Capture the cell that displays the provided text and extract its (X, Y) central coordinate. 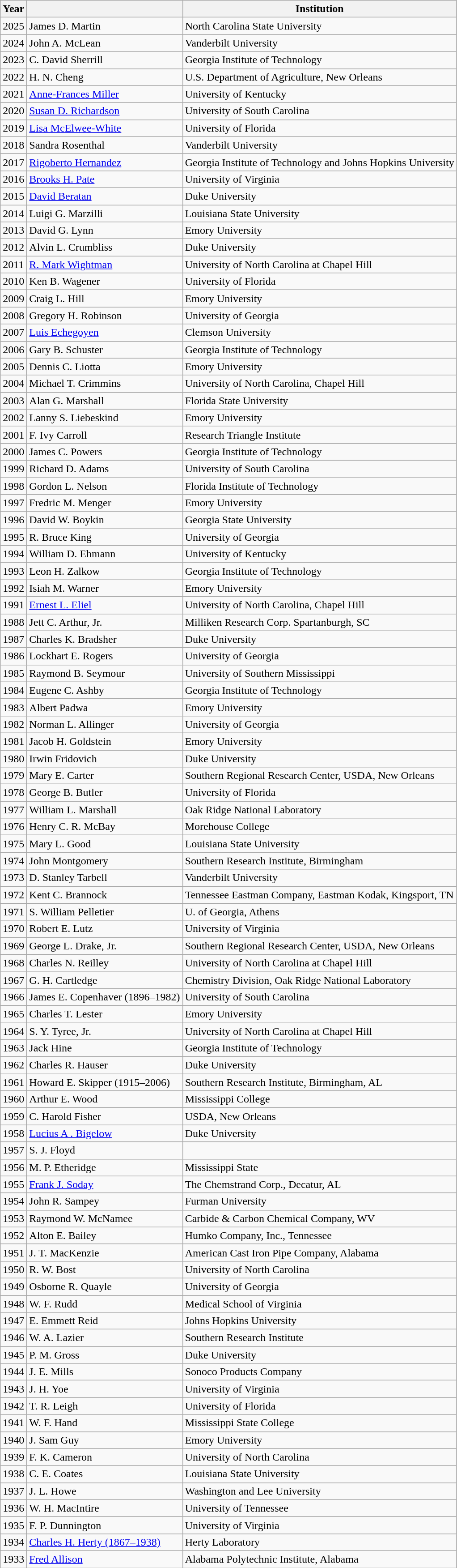
1951 (13, 1252)
1934 (13, 1542)
1970 (13, 929)
John Montgomery (105, 861)
Jack Hine (105, 1048)
Susan D. Richardson (105, 111)
Jacob H. Goldstein (105, 741)
Henry C. R. McBay (105, 827)
Dennis C. Liotta (105, 367)
James E. Copenhaver (1896–1982) (105, 997)
C. E. Coates (105, 1474)
1968 (13, 963)
Mississippi College (319, 1099)
1954 (13, 1201)
2015 (13, 196)
David G. Lynn (105, 231)
1976 (13, 827)
Clemson University (319, 333)
1964 (13, 1031)
C. Harold Fisher (105, 1116)
Michael T. Crimmins (105, 384)
University of Southern Mississippi (319, 673)
Charles T. Lester (105, 1014)
2009 (13, 299)
P. M. Gross (105, 1355)
Charles K. Bradsher (105, 639)
2019 (13, 128)
2013 (13, 231)
2022 (13, 77)
1962 (13, 1065)
1998 (13, 486)
Howard E. Skipper (1915–2006) (105, 1082)
1948 (13, 1304)
1950 (13, 1269)
Southern Research Institute (319, 1338)
Albert Padwa (105, 707)
1963 (13, 1048)
T. R. Leigh (105, 1406)
Charles R. Hauser (105, 1065)
1937 (13, 1491)
U.S. Department of Agriculture, New Orleans (319, 77)
Fred Allison (105, 1559)
G. H. Cartledge (105, 980)
J. H. Yoe (105, 1389)
R. Bruce King (105, 537)
Craig L. Hill (105, 299)
Luigi G. Marzilli (105, 214)
2001 (13, 435)
1975 (13, 844)
1974 (13, 861)
2018 (13, 145)
Morehouse College (319, 827)
2007 (13, 333)
1980 (13, 759)
F. Ivy Carroll (105, 435)
1965 (13, 1014)
2000 (13, 452)
1966 (13, 997)
1949 (13, 1286)
Irwin Fridovich (105, 759)
2021 (13, 94)
1992 (13, 588)
2002 (13, 418)
Lanny S. Liebeskind (105, 418)
Chemistry Division, Oak Ridge National Laboratory (319, 980)
C. David Sherrill (105, 60)
Milliken Research Corp. Spartanburgh, SC (319, 622)
1945 (13, 1355)
North Carolina State University (319, 26)
2006 (13, 350)
2023 (13, 60)
D. Stanley Tarbell (105, 878)
Mississippi State College (319, 1423)
1983 (13, 707)
William D. Ehmann (105, 554)
Florida State University (319, 401)
1933 (13, 1559)
Carbide & Carbon Chemical Company, WV (319, 1218)
M. P. Etheridge (105, 1167)
1935 (13, 1525)
Luis Echegoyen (105, 333)
U. of Georgia, Athens (319, 912)
1995 (13, 537)
J. L. Howe (105, 1491)
1967 (13, 980)
1997 (13, 503)
1936 (13, 1508)
J. Sam Guy (105, 1440)
F. P. Dunnington (105, 1525)
1957 (13, 1150)
2016 (13, 179)
Oak Ridge National Laboratory (319, 810)
Rigoberto Hernandez (105, 162)
2025 (13, 26)
2010 (13, 282)
Johns Hopkins University (319, 1321)
2017 (13, 162)
1986 (13, 656)
Sonoco Products Company (319, 1372)
Kent C. Brannock (105, 895)
1943 (13, 1389)
1960 (13, 1099)
1993 (13, 571)
2012 (13, 248)
1941 (13, 1423)
Georgia Institute of Technology and Johns Hopkins University (319, 162)
2011 (13, 265)
Gregory H. Robinson (105, 316)
Gordon L. Nelson (105, 486)
1939 (13, 1457)
1969 (13, 946)
Fredric M. Menger (105, 503)
Washington and Lee University (319, 1491)
R. W. Bost (105, 1269)
1944 (13, 1372)
Florida Institute of Technology (319, 486)
David Beratan (105, 196)
Medical School of Virginia (319, 1304)
John R. Sampey (105, 1201)
Mary L. Good (105, 844)
S. Y. Tyree, Jr. (105, 1031)
Raymond W. McNamee (105, 1218)
W. F. Hand (105, 1423)
Charles H. Herty (1867–1938) (105, 1542)
Year (13, 9)
Sandra Rosenthal (105, 145)
George B. Butler (105, 793)
1982 (13, 724)
R. Mark Wightman (105, 265)
Frank J. Soday (105, 1184)
W. H. MacIntire (105, 1508)
Southern Research Institute, Birmingham, AL (319, 1082)
E. Emmett Reid (105, 1321)
Mississippi State (319, 1167)
Ken B. Wagener (105, 282)
Robert E. Lutz (105, 929)
Isiah M. Warner (105, 588)
Charles N. Reilley (105, 963)
Raymond B. Seymour (105, 673)
S. William Pelletier (105, 912)
1978 (13, 793)
Richard D. Adams (105, 469)
1973 (13, 878)
W. F. Rudd (105, 1304)
William L. Marshall (105, 810)
F. K. Cameron (105, 1457)
J. E. Mills (105, 1372)
1999 (13, 469)
2004 (13, 384)
University of Tennessee (319, 1508)
1987 (13, 639)
Furman University (319, 1201)
1946 (13, 1338)
1959 (13, 1116)
H. N. Cheng (105, 77)
Norman L. Allinger (105, 724)
Institution (319, 9)
Eugene C. Ashby (105, 690)
James D. Martin (105, 26)
1938 (13, 1474)
American Cast Iron Pipe Company, Alabama (319, 1252)
USDA, New Orleans (319, 1116)
2024 (13, 43)
2008 (13, 316)
1961 (13, 1082)
Research Triangle Institute (319, 435)
J. T. MacKenzie (105, 1252)
1953 (13, 1218)
1955 (13, 1184)
S. J. Floyd (105, 1150)
Alvin L. Crumbliss (105, 248)
Mary E. Carter (105, 776)
The Chemstrand Corp., Decatur, AL (319, 1184)
1994 (13, 554)
John A. McLean (105, 43)
Lockhart E. Rogers (105, 656)
1981 (13, 741)
Humko Company, Inc., Tennessee (319, 1235)
James C. Powers (105, 452)
2005 (13, 367)
Osborne R. Quayle (105, 1286)
Alton E. Bailey (105, 1235)
Lisa McElwee-White (105, 128)
1947 (13, 1321)
1956 (13, 1167)
W. A. Lazier (105, 1338)
Arthur E. Wood (105, 1099)
1984 (13, 690)
Herty Laboratory (319, 1542)
1942 (13, 1406)
2003 (13, 401)
1979 (13, 776)
Southern Research Institute, Birmingham (319, 861)
1958 (13, 1133)
1996 (13, 520)
Georgia State University (319, 520)
Lucius A . Bigelow (105, 1133)
2020 (13, 111)
Gary B. Schuster (105, 350)
1991 (13, 605)
2014 (13, 214)
1985 (13, 673)
Ernest L. Eliel (105, 605)
Leon H. Zalkow (105, 571)
George L. Drake, Jr. (105, 946)
1952 (13, 1235)
1972 (13, 895)
1940 (13, 1440)
1977 (13, 810)
Brooks H. Pate (105, 179)
Alan G. Marshall (105, 401)
Tennessee Eastman Company, Eastman Kodak, Kingsport, TN (319, 895)
Anne-Frances Miller (105, 94)
1971 (13, 912)
Alabama Polytechnic Institute, Alabama (319, 1559)
David W. Boykin (105, 520)
1988 (13, 622)
Jett C. Arthur, Jr. (105, 622)
